Find where the given text appears and provide that cell's center as (X, Y) coordinate. 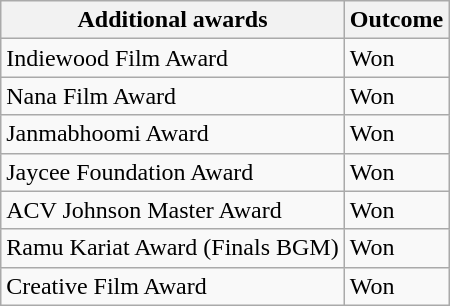
Nana Film Award (172, 96)
Janmabhoomi Award (172, 134)
Outcome (396, 20)
Additional awards (172, 20)
Indiewood Film Award (172, 58)
ACV Johnson Master Award (172, 210)
Jaycee Foundation Award (172, 172)
Creative Film Award (172, 286)
Ramu Kariat Award (Finals BGM) (172, 248)
